For the text-containing cell, return its midpoint in [x, y] coordinate format. 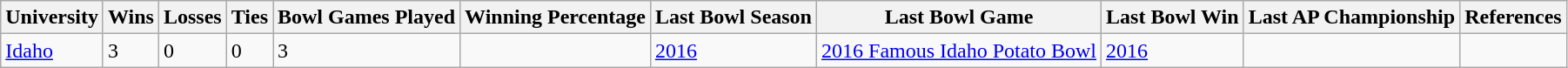
2016 Famous Idaho Potato Bowl [959, 51]
Winning Percentage [555, 17]
Ties [249, 17]
University [52, 17]
References [1514, 17]
Wins [131, 17]
Idaho [52, 51]
Last Bowl Season [733, 17]
Last Bowl Game [959, 17]
Bowl Games Played [367, 17]
Last Bowl Win [1173, 17]
Losses [192, 17]
Last AP Championship [1351, 17]
